Determine the [x, y] coordinate at the center of the cell enclosing the given text.  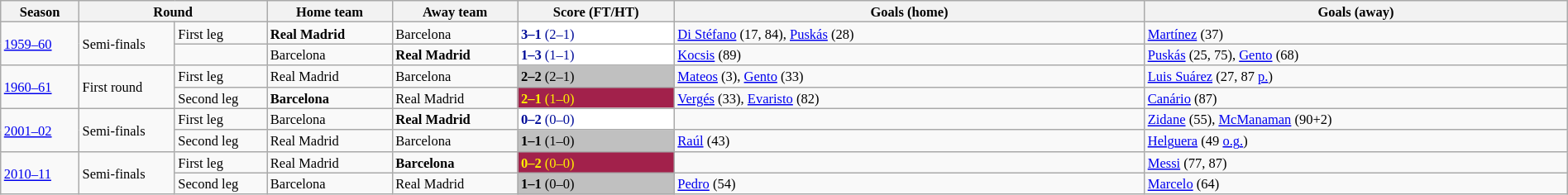
Goals (away) [1356, 12]
Goals (home) [909, 12]
Season [40, 12]
Vergés (33), Evaristo (82) [909, 97]
1–3 (1–1) [595, 55]
2001–02 [40, 130]
Home team [330, 12]
Marcelo (64) [1356, 183]
2–2 (2–1) [595, 76]
Score (FT/HT) [595, 12]
3–1 (2–1) [595, 33]
Martínez (37) [1356, 33]
Kocsis (89) [909, 55]
2–1 (1–0) [595, 97]
Away team [455, 12]
Mateos (3), Gento (33) [909, 76]
Luis Suárez (27, 87 p.) [1356, 76]
2010–11 [40, 173]
First round [127, 87]
Raúl (43) [909, 140]
Di Stéfano (17, 84), Puskás (28) [909, 33]
Round [172, 12]
Messi (77, 87) [1356, 162]
1960–61 [40, 87]
Canário (87) [1356, 97]
Puskás (25, 75), Gento (68) [1356, 55]
Zidane (55), McManaman (90+2) [1356, 119]
1959–60 [40, 44]
1–1 (0–0) [595, 183]
Pedro (54) [909, 183]
Helguera (49 o.g.) [1356, 140]
1–1 (1–0) [595, 140]
